From the cell containing the given text, extract its center point as [x, y] coordinate. 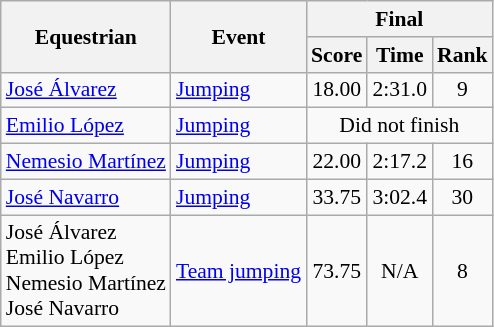
Emilio López [86, 126]
73.75 [336, 271]
Score [336, 55]
José Navarro [86, 197]
8 [462, 271]
2:31.0 [400, 90]
3:02.4 [400, 197]
Nemesio Martínez [86, 162]
30 [462, 197]
Did not finish [400, 126]
N/A [400, 271]
José Álvarez [86, 90]
Rank [462, 55]
33.75 [336, 197]
Equestrian [86, 36]
18.00 [336, 90]
Time [400, 55]
Team jumping [238, 271]
Final [400, 19]
9 [462, 90]
Event [238, 36]
José Álvarez Emilio López Nemesio Martínez José Navarro [86, 271]
22.00 [336, 162]
2:17.2 [400, 162]
16 [462, 162]
